For the text-containing cell, return its midpoint in [X, Y] coordinate format. 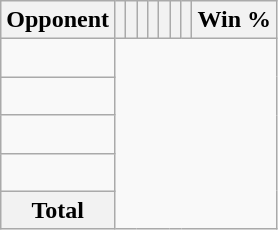
Total [58, 210]
Opponent [58, 20]
Win % [234, 20]
